From the cell containing the given text, extract its center point as (X, Y) coordinate. 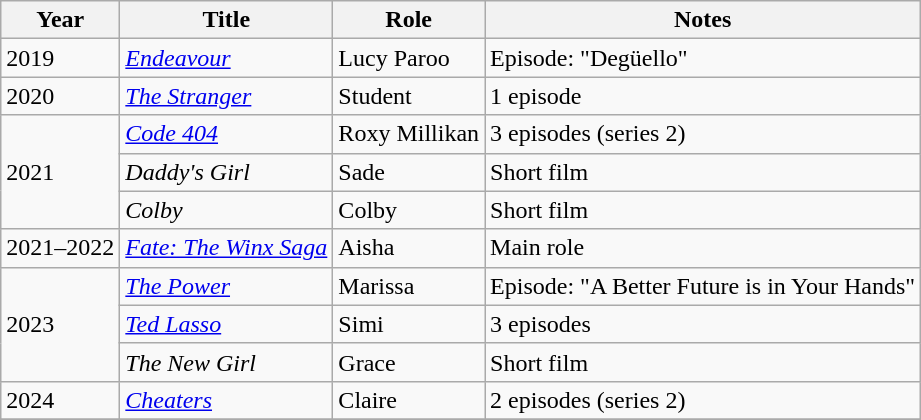
Sade (409, 172)
2024 (60, 400)
Code 404 (226, 134)
Ted Lasso (226, 324)
Year (60, 20)
Claire (409, 400)
Main role (703, 248)
Daddy's Girl (226, 172)
Cheaters (226, 400)
2020 (60, 96)
Episode: "A Better Future is in Your Hands" (703, 286)
Role (409, 20)
Lucy Paroo (409, 58)
1 episode (703, 96)
2021 (60, 172)
Student (409, 96)
3 episodes (703, 324)
Grace (409, 362)
Episode: "Degüello" (703, 58)
Simi (409, 324)
3 episodes (series 2) (703, 134)
2021–2022 (60, 248)
Endeavour (226, 58)
2023 (60, 324)
Marissa (409, 286)
Title (226, 20)
The Stranger (226, 96)
Fate: The Winx Saga (226, 248)
2019 (60, 58)
Notes (703, 20)
The New Girl (226, 362)
2 episodes (series 2) (703, 400)
Roxy Millikan (409, 134)
Aisha (409, 248)
The Power (226, 286)
